Capture the cell that displays the provided text and extract its [x, y] central coordinate. 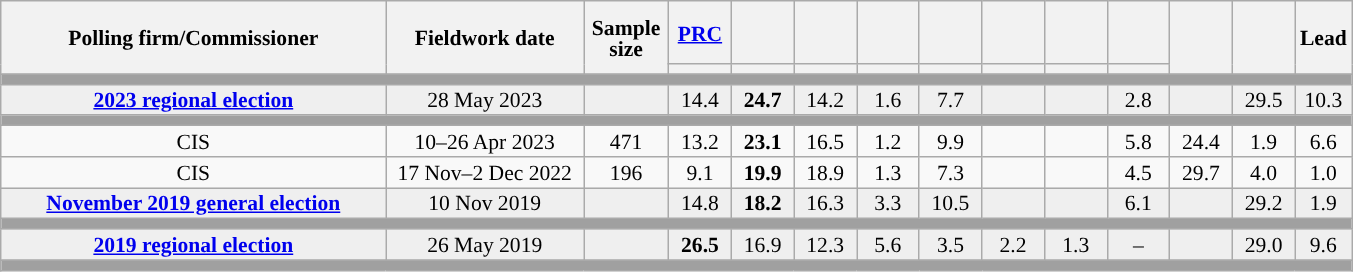
471 [626, 142]
1.0 [1324, 172]
16.5 [826, 142]
2.2 [1014, 244]
5.8 [1138, 142]
16.9 [762, 244]
1.2 [888, 142]
23.1 [762, 142]
6.6 [1324, 142]
29.7 [1202, 172]
2023 regional election [194, 100]
2019 regional election [194, 244]
13.2 [700, 142]
10–26 Apr 2023 [485, 142]
3.5 [950, 244]
9.6 [1324, 244]
PRC [700, 32]
17 Nov–2 Dec 2022 [485, 172]
9.1 [700, 172]
29.2 [1264, 204]
18.2 [762, 204]
28 May 2023 [485, 100]
24.7 [762, 100]
Lead [1324, 38]
12.3 [826, 244]
1.6 [888, 100]
7.3 [950, 172]
14.2 [826, 100]
26 May 2019 [485, 244]
18.9 [826, 172]
9.9 [950, 142]
24.4 [1202, 142]
5.6 [888, 244]
4.5 [1138, 172]
Sample size [626, 38]
14.4 [700, 100]
26.5 [700, 244]
4.0 [1264, 172]
29.5 [1264, 100]
29.0 [1264, 244]
November 2019 general election [194, 204]
19.9 [762, 172]
2.8 [1138, 100]
Polling firm/Commissioner [194, 38]
10 Nov 2019 [485, 204]
– [1138, 244]
Fieldwork date [485, 38]
7.7 [950, 100]
6.1 [1138, 204]
10.3 [1324, 100]
14.8 [700, 204]
10.5 [950, 204]
16.3 [826, 204]
3.3 [888, 204]
196 [626, 172]
